Capture the cell that displays the provided text and extract its (X, Y) central coordinate. 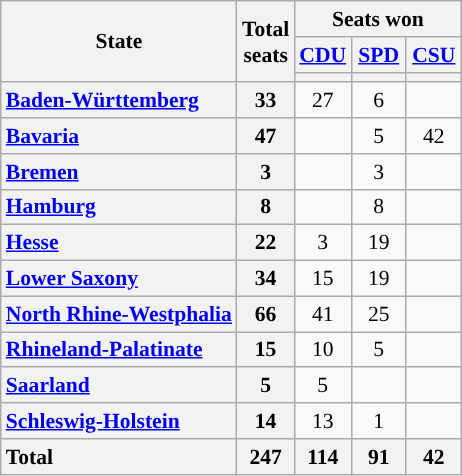
North Rhine-Westphalia (119, 314)
State (119, 42)
14 (266, 421)
66 (266, 314)
6 (378, 101)
Rhineland-Palatinate (119, 350)
Bavaria (119, 136)
CDU (322, 55)
Saarland (119, 386)
114 (322, 457)
13 (322, 421)
34 (266, 279)
Schleswig-Holstein (119, 421)
22 (266, 243)
CSU (434, 55)
Totalseats (266, 42)
Hamburg (119, 207)
Seats won (378, 19)
Baden-Württemberg (119, 101)
10 (322, 350)
Bremen (119, 172)
25 (378, 314)
91 (378, 457)
27 (322, 101)
1 (378, 421)
33 (266, 101)
Hesse (119, 243)
47 (266, 136)
SPD (378, 55)
41 (322, 314)
Lower Saxony (119, 279)
247 (266, 457)
Total (119, 457)
